Capture the cell that displays the provided text and extract its (x, y) central coordinate. 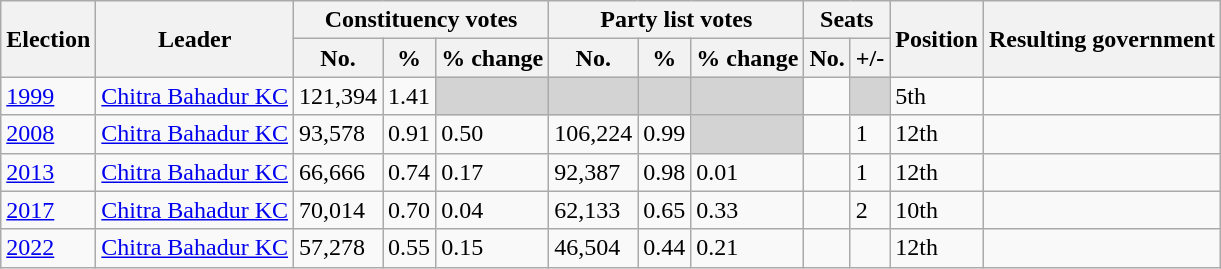
0.33 (748, 210)
2013 (48, 172)
10th (937, 210)
1999 (48, 96)
92,387 (594, 172)
0.15 (492, 248)
5th (937, 96)
Seats (847, 20)
0.01 (748, 172)
Position (937, 39)
121,394 (338, 96)
0.21 (748, 248)
0.70 (410, 210)
0.65 (664, 210)
0.91 (410, 134)
46,504 (594, 248)
Leader (195, 39)
0.74 (410, 172)
+/- (870, 58)
66,666 (338, 172)
70,014 (338, 210)
Party list votes (676, 20)
1.41 (410, 96)
2017 (48, 210)
2 (870, 210)
0.50 (492, 134)
0.99 (664, 134)
0.44 (664, 248)
62,133 (594, 210)
57,278 (338, 248)
2008 (48, 134)
0.04 (492, 210)
Resulting government (1102, 39)
Constituency votes (422, 20)
0.17 (492, 172)
Election (48, 39)
106,224 (594, 134)
2022 (48, 248)
93,578 (338, 134)
0.55 (410, 248)
0.98 (664, 172)
